Output the (x, y) coordinate of the center of the cell containing the given text.  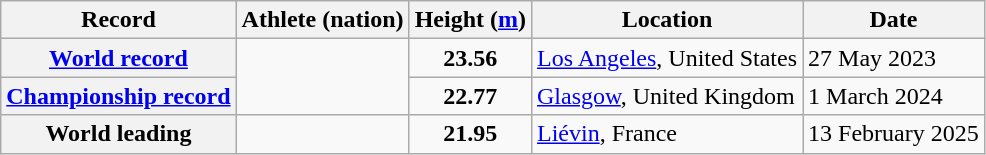
Location (666, 20)
Los Angeles, United States (666, 58)
Record (118, 20)
Championship record (118, 96)
27 May 2023 (894, 58)
Date (894, 20)
22.77 (470, 96)
1 March 2024 (894, 96)
World leading (118, 134)
23.56 (470, 58)
Liévin, France (666, 134)
Glasgow, United Kingdom (666, 96)
13 February 2025 (894, 134)
World record (118, 58)
Height (m) (470, 20)
21.95 (470, 134)
Athlete (nation) (322, 20)
